Find where the given text appears and provide that cell's center as (x, y) coordinate. 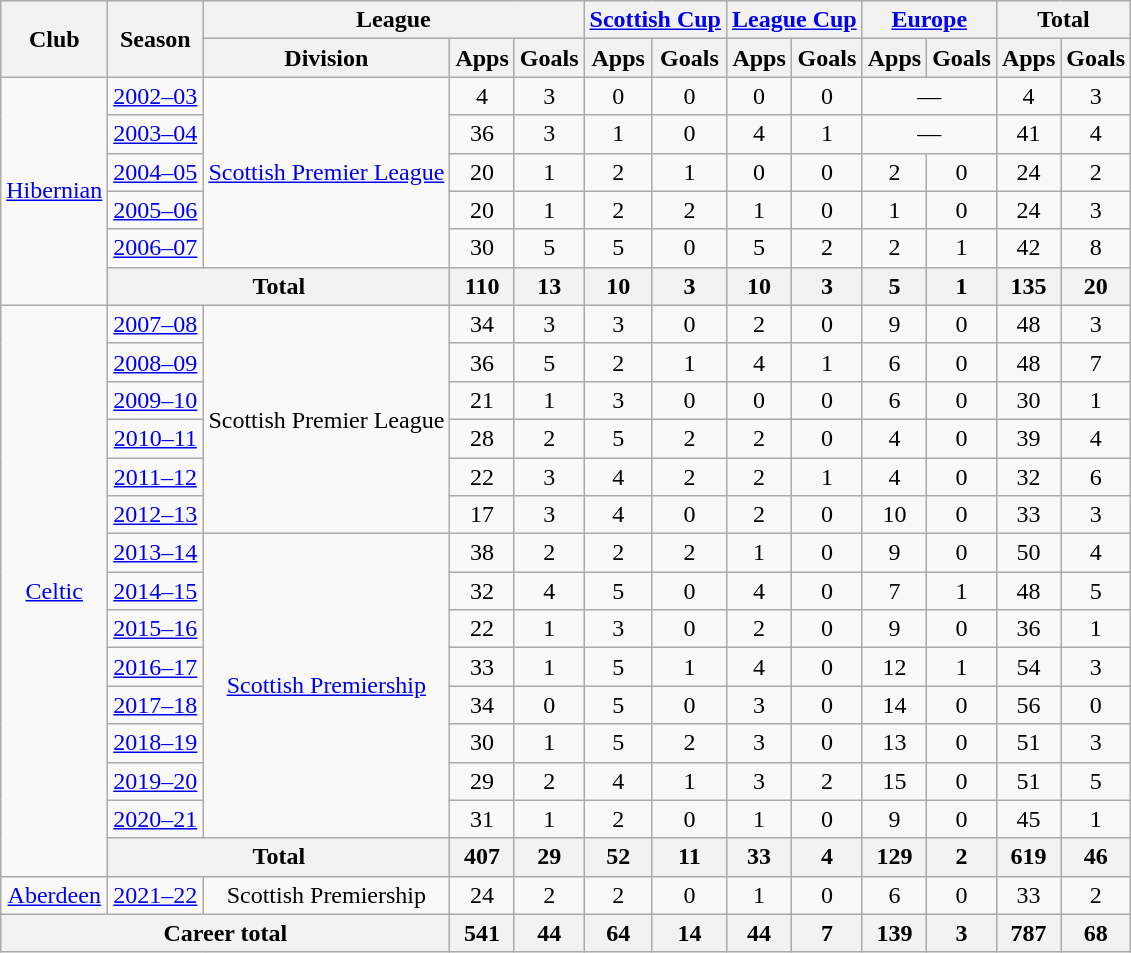
Club (54, 39)
2007–08 (156, 324)
2004–05 (156, 172)
Scottish Cup (655, 20)
2008–09 (156, 362)
2014–15 (156, 591)
2006–07 (156, 248)
110 (482, 286)
2017–18 (156, 705)
68 (1096, 933)
Hibernian (54, 191)
2005–06 (156, 210)
Division (326, 58)
31 (482, 819)
541 (482, 933)
11 (689, 857)
787 (1028, 933)
45 (1028, 819)
46 (1096, 857)
2011–12 (156, 477)
Aberdeen (54, 895)
2012–13 (156, 515)
64 (618, 933)
42 (1028, 248)
28 (482, 438)
15 (894, 781)
50 (1028, 553)
8 (1096, 248)
21 (482, 400)
12 (894, 667)
17 (482, 515)
407 (482, 857)
129 (894, 857)
54 (1028, 667)
41 (1028, 134)
2021–22 (156, 895)
Celtic (54, 590)
139 (894, 933)
2018–19 (156, 743)
2015–16 (156, 629)
2013–14 (156, 553)
38 (482, 553)
2019–20 (156, 781)
2009–10 (156, 400)
2020–21 (156, 819)
2010–11 (156, 438)
56 (1028, 705)
135 (1028, 286)
619 (1028, 857)
League (394, 20)
2016–17 (156, 667)
52 (618, 857)
Europe (929, 20)
Season (156, 39)
Career total (226, 933)
2003–04 (156, 134)
2002–03 (156, 96)
League Cup (794, 20)
39 (1028, 438)
